Pinpoint the cell where the given text exists, returning its [X, Y] midpoint coordinate. 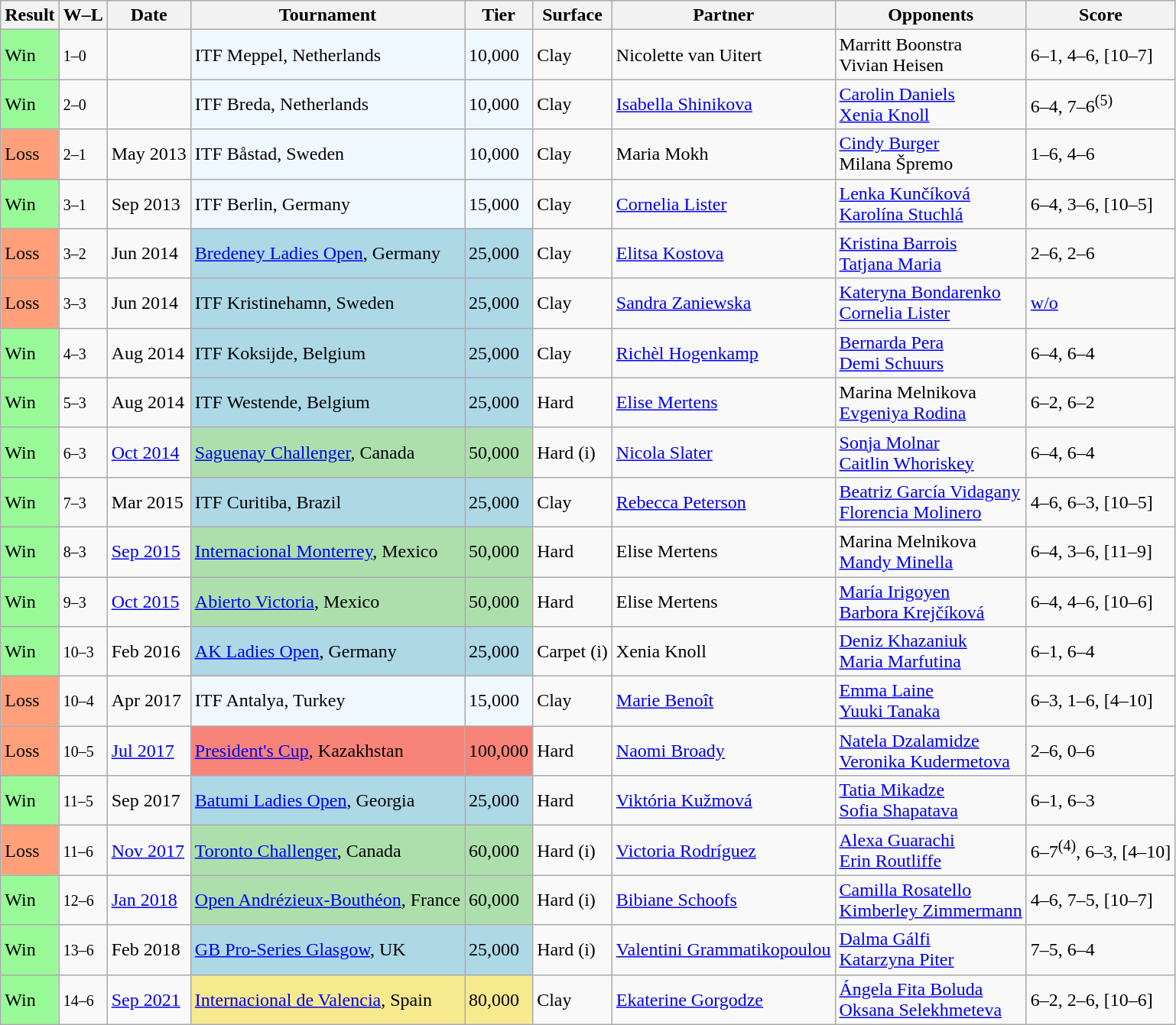
Ekaterine Gorgodze [723, 1000]
Oct 2015 [148, 601]
2–0 [83, 104]
Surface [573, 15]
Emma Laine Yuuki Tanaka [931, 702]
Marie Benoît [723, 702]
Marritt Boonstra Vivian Heisen [931, 55]
6–4, 7–6(5) [1100, 104]
3–3 [83, 303]
Apr 2017 [148, 702]
6–4, 3–6, [11–9] [1100, 552]
11–6 [83, 850]
Sandra Zaniewska [723, 303]
Cornelia Lister [723, 203]
Alexa Guarachi Erin Routliffe [931, 850]
3–2 [83, 254]
5–3 [83, 402]
ITF Meppel, Netherlands [327, 55]
Nicola Slater [723, 452]
ITF Westende, Belgium [327, 402]
4–6, 6–3, [10–5] [1100, 501]
Mar 2015 [148, 501]
Ángela Fita Boluda Oksana Selekhmeteva [931, 1000]
ITF Berlin, Germany [327, 203]
Marina Melnikova Mandy Minella [931, 552]
Lenka Kunčíková Karolína Stuchlá [931, 203]
6–4, 3–6, [10–5] [1100, 203]
Valentini Grammatikopoulou [723, 949]
Sep 2015 [148, 552]
GB Pro-Series Glasgow, UK [327, 949]
W–L [83, 15]
ITF Antalya, Turkey [327, 702]
6–2, 6–2 [1100, 402]
9–3 [83, 601]
Cindy Burger Milana Špremo [931, 154]
12–6 [83, 900]
10–5 [83, 751]
Toronto Challenger, Canada [327, 850]
Batumi Ladies Open, Georgia [327, 801]
Bredeney Ladies Open, Germany [327, 254]
Tatia Mikadze Sofia Shapatava [931, 801]
Feb 2016 [148, 651]
ITF Koksijde, Belgium [327, 353]
Xenia Knoll [723, 651]
w/o [1100, 303]
Oct 2014 [148, 452]
Tournament [327, 15]
Rebecca Peterson [723, 501]
Naomi Broady [723, 751]
Carpet (i) [573, 651]
Sep 2021 [148, 1000]
13–6 [83, 949]
2–1 [83, 154]
8–3 [83, 552]
Saguenay Challenger, Canada [327, 452]
Kristina Barrois Tatjana Maria [931, 254]
ITF Breda, Netherlands [327, 104]
2–6, 0–6 [1100, 751]
6–7(4), 6–3, [4–10] [1100, 850]
Internacional Monterrey, Mexico [327, 552]
6–3 [83, 452]
Elitsa Kostova [723, 254]
Internacional de Valencia, Spain [327, 1000]
Bibiane Schoofs [723, 900]
Tier [499, 15]
1–6, 4–6 [1100, 154]
Sonja Molnar Caitlin Whoriskey [931, 452]
Opponents [931, 15]
10–4 [83, 702]
President's Cup, Kazakhstan [327, 751]
3–1 [83, 203]
Maria Mokh [723, 154]
Isabella Shinikova [723, 104]
14–6 [83, 1000]
Sep 2013 [148, 203]
6–4, 4–6, [10–6] [1100, 601]
Marina Melnikova Evgeniya Rodina [931, 402]
2–6, 2–6 [1100, 254]
Nov 2017 [148, 850]
7–3 [83, 501]
Nicolette van Uitert [723, 55]
María Irigoyen Barbora Krejčíková [931, 601]
Feb 2018 [148, 949]
ITF Kristinehamn, Sweden [327, 303]
Camilla Rosatello Kimberley Zimmermann [931, 900]
Beatriz García Vidagany Florencia Molinero [931, 501]
80,000 [499, 1000]
6–1, 6–3 [1100, 801]
ITF Båstad, Sweden [327, 154]
Bernarda Pera Demi Schuurs [931, 353]
AK Ladies Open, Germany [327, 651]
ITF Curitiba, Brazil [327, 501]
1–0 [83, 55]
Sep 2017 [148, 801]
6–1, 6–4 [1100, 651]
Carolin Daniels Xenia Knoll [931, 104]
Jul 2017 [148, 751]
Date [148, 15]
Score [1100, 15]
6–3, 1–6, [4–10] [1100, 702]
Deniz Khazaniuk Maria Marfutina [931, 651]
Victoria Rodríguez [723, 850]
6–1, 4–6, [10–7] [1100, 55]
4–3 [83, 353]
Richèl Hogenkamp [723, 353]
Dalma Gálfi Katarzyna Piter [931, 949]
Jan 2018 [148, 900]
Viktória Kužmová [723, 801]
4–6, 7–5, [10–7] [1100, 900]
10–3 [83, 651]
Partner [723, 15]
Natela Dzalamidze Veronika Kudermetova [931, 751]
May 2013 [148, 154]
Kateryna Bondarenko Cornelia Lister [931, 303]
Result [30, 15]
Abierto Victoria, Mexico [327, 601]
100,000 [499, 751]
Open Andrézieux-Bouthéon, France [327, 900]
7–5, 6–4 [1100, 949]
6–2, 2–6, [10–6] [1100, 1000]
11–5 [83, 801]
